Search for the cell housing the specified text and yield its (X, Y) center coordinate. 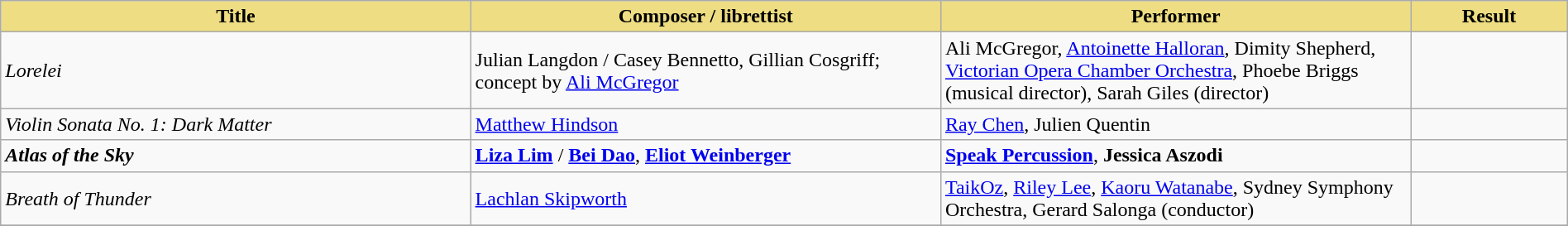
Performer (1175, 17)
Julian Langdon / Casey Bennetto, Gillian Cosgriff; concept by Ali McGregor (705, 70)
Lachlan Skipworth (705, 199)
Liza Lim / Bei Dao, Eliot Weinberger (705, 156)
Ray Chen, Julien Quentin (1175, 124)
Result (1489, 17)
TaikOz, Riley Lee, Kaoru Watanabe, Sydney Symphony Orchestra, Gerard Salonga (conductor) (1175, 199)
Matthew Hindson (705, 124)
Title (236, 17)
Speak Percussion, Jessica Aszodi (1175, 156)
Breath of Thunder (236, 199)
Violin Sonata No. 1: Dark Matter (236, 124)
Lorelei (236, 70)
Atlas of the Sky (236, 156)
Ali McGregor, Antoinette Halloran, Dimity Shepherd, Victorian Opera Chamber Orchestra, Phoebe Briggs (musical director), Sarah Giles (director) (1175, 70)
Composer / librettist (705, 17)
